Return the (X, Y) coordinate for the center point of the cell that contains the specified text.  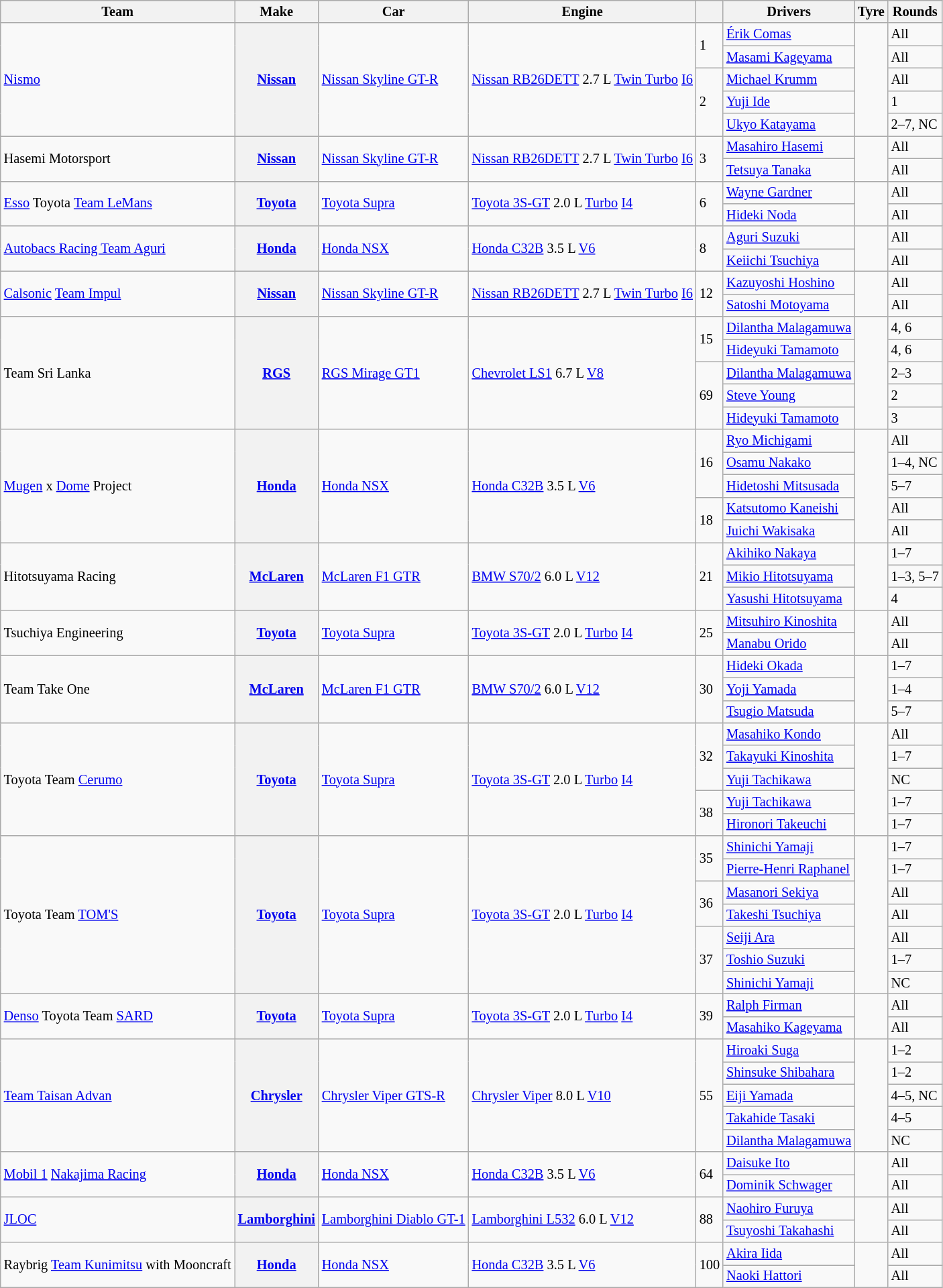
Mitsuhiro Kinoshita (789, 621)
Michael Krumm (789, 79)
8 (710, 248)
Masahiko Kondo (789, 734)
Lamborghini Diablo GT-1 (394, 1220)
Chevrolet LS1 6.7 L V8 (582, 373)
Toyota Team TOM'S (118, 915)
Ukyo Katayama (789, 125)
69 (710, 396)
Keiichi Tsuchiya (789, 260)
Yuji Ide (789, 102)
Masahiro Hasemi (789, 147)
Hidetoshi Mitsusada (789, 486)
Drivers (789, 11)
Hideki Noda (789, 215)
Mikio Hitotsuyama (789, 576)
Tyre (871, 11)
100 (710, 1264)
Team Taisan Advan (118, 1095)
Raybrig Team Kunimitsu with Mooncraft (118, 1264)
Engine (582, 11)
55 (710, 1095)
Katsutomo Kaneishi (789, 508)
15 (710, 339)
Steve Young (789, 395)
Akira Iida (789, 1253)
6 (710, 204)
Chrysler Viper GTS-R (394, 1095)
Autobacs Racing Team Aguri (118, 248)
Chrysler Viper 8.0 L V10 (582, 1095)
37 (710, 959)
Lamborghini L532 6.0 L V12 (582, 1220)
16 (710, 463)
Team Sri Lanka (118, 373)
1–4, NC (915, 463)
Hideki Okada (789, 666)
Car (394, 11)
12 (710, 294)
64 (710, 1174)
Yoji Yamada (789, 689)
Nismo (118, 79)
30 (710, 688)
1–3, 5–7 (915, 576)
Daisuke Ito (789, 1163)
Pierre-Henri Raphanel (789, 869)
Juichi Wakisaka (789, 531)
Hiroaki Suga (789, 1051)
Dominik Schwager (789, 1185)
Takayuki Kinoshita (789, 757)
Osamu Nakako (789, 463)
Team Take One (118, 688)
Hironori Takeuchi (789, 824)
Yasushi Hitotsuyama (789, 598)
Mobil 1 Nakajima Racing (118, 1174)
2–3 (915, 373)
Calsonic Team Impul (118, 294)
Hitotsuyama Racing (118, 576)
Wayne Gardner (789, 193)
Masanori Sekiya (789, 892)
RGS (276, 373)
1–4 (915, 689)
88 (710, 1220)
38 (710, 813)
Eiji Yamada (789, 1095)
Lamborghini (276, 1220)
Aguri Suzuki (789, 237)
Shinsuke Shibahara (789, 1073)
4–5, NC (915, 1095)
Tsuyoshi Takahashi (789, 1231)
Toshio Suzuki (789, 960)
25 (710, 632)
Akihiko Nakaya (789, 553)
Toyota Team Cerumo (118, 779)
Seiji Ara (789, 937)
Ralph Firman (789, 1005)
39 (710, 1016)
4–5 (915, 1118)
Manabu Orido (789, 644)
18 (710, 519)
Masahiko Kageyama (789, 1028)
Naoki Hattori (789, 1276)
36 (710, 903)
Tsugio Matsuda (789, 712)
Kazuyoshi Hoshino (789, 282)
Naohiro Furuya (789, 1208)
Rounds (915, 11)
Satoshi Motoyama (789, 305)
Ryo Michigami (789, 441)
RGS Mirage GT1 (394, 373)
Esso Toyota Team LeMans (118, 204)
Masami Kageyama (789, 57)
2–7, NC (915, 125)
JLOC (118, 1220)
Takeshi Tsuchiya (789, 915)
32 (710, 757)
Chrysler (276, 1095)
Tetsuya Tanaka (789, 170)
Mugen x Dome Project (118, 486)
21 (710, 576)
Hasemi Motorsport (118, 158)
Érik Comas (789, 34)
Team (118, 11)
Tsuchiya Engineering (118, 632)
Make (276, 11)
Denso Toyota Team SARD (118, 1016)
35 (710, 859)
Takahide Tasaki (789, 1118)
4 (915, 598)
